Identify which cell holds the provided text, then report its [X, Y] central coordinate. 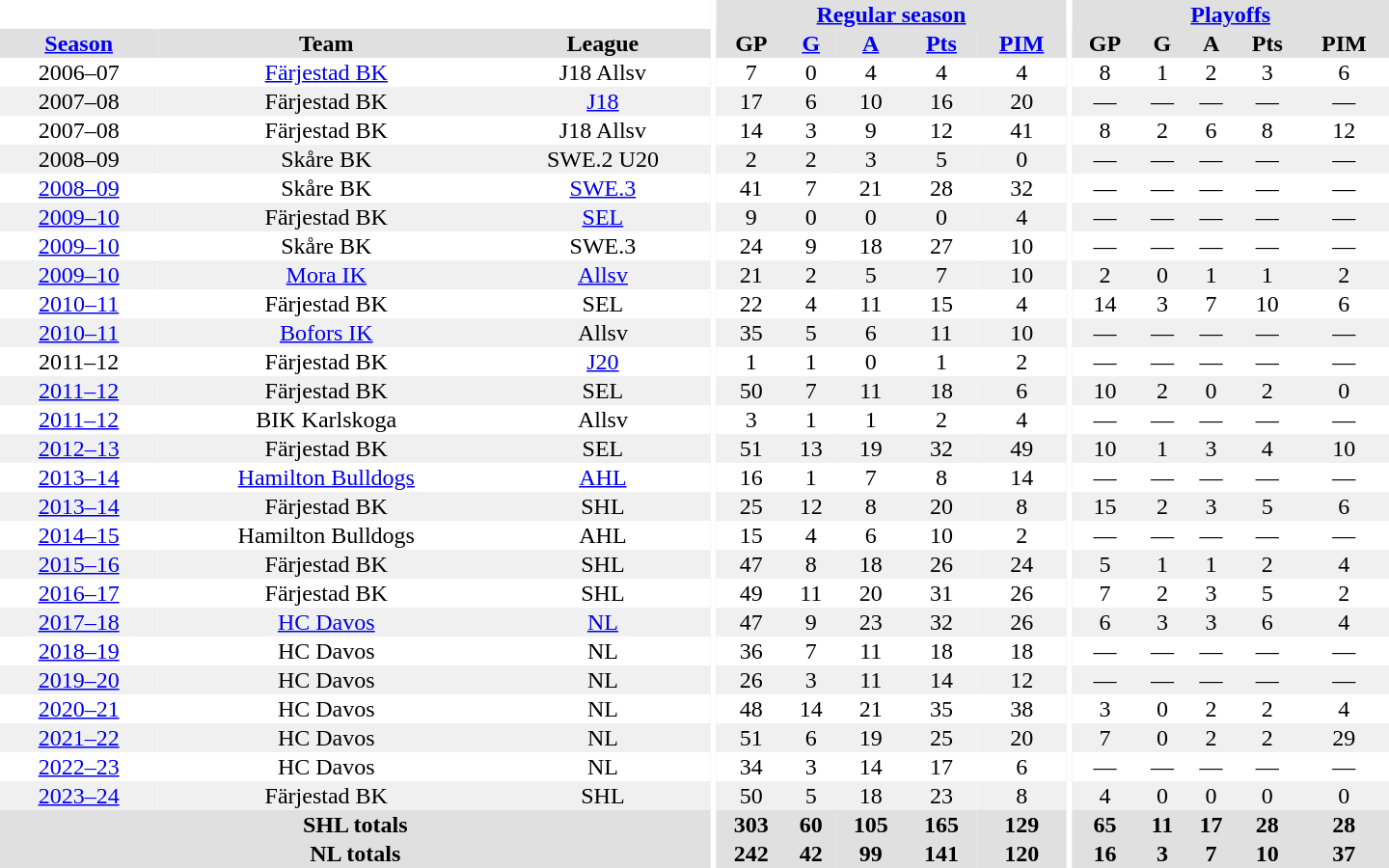
SWE.2 U20 [602, 159]
Mora IK [326, 275]
2019–20 [79, 680]
Bofors IK [326, 333]
27 [941, 246]
League [602, 43]
2023–24 [79, 796]
SHL totals [355, 825]
Playoffs [1231, 14]
120 [1022, 854]
99 [870, 854]
34 [750, 767]
J18 [602, 101]
2018–19 [79, 651]
2012–13 [79, 448]
2015–16 [79, 564]
2016–17 [79, 593]
38 [1022, 709]
129 [1022, 825]
141 [941, 854]
2022–23 [79, 767]
48 [750, 709]
2020–21 [79, 709]
303 [750, 825]
60 [810, 825]
Regular season [891, 14]
105 [870, 825]
2021–22 [79, 738]
29 [1345, 738]
36 [750, 651]
42 [810, 854]
22 [750, 304]
J20 [602, 362]
2014–15 [79, 535]
65 [1104, 825]
NL totals [355, 854]
Team [326, 43]
13 [810, 448]
2006–07 [79, 72]
Season [79, 43]
31 [941, 593]
242 [750, 854]
37 [1345, 854]
2017–18 [79, 622]
BIK Karlskoga [326, 420]
165 [941, 825]
